Pinpoint the cell where the given text exists, returning its [X, Y] midpoint coordinate. 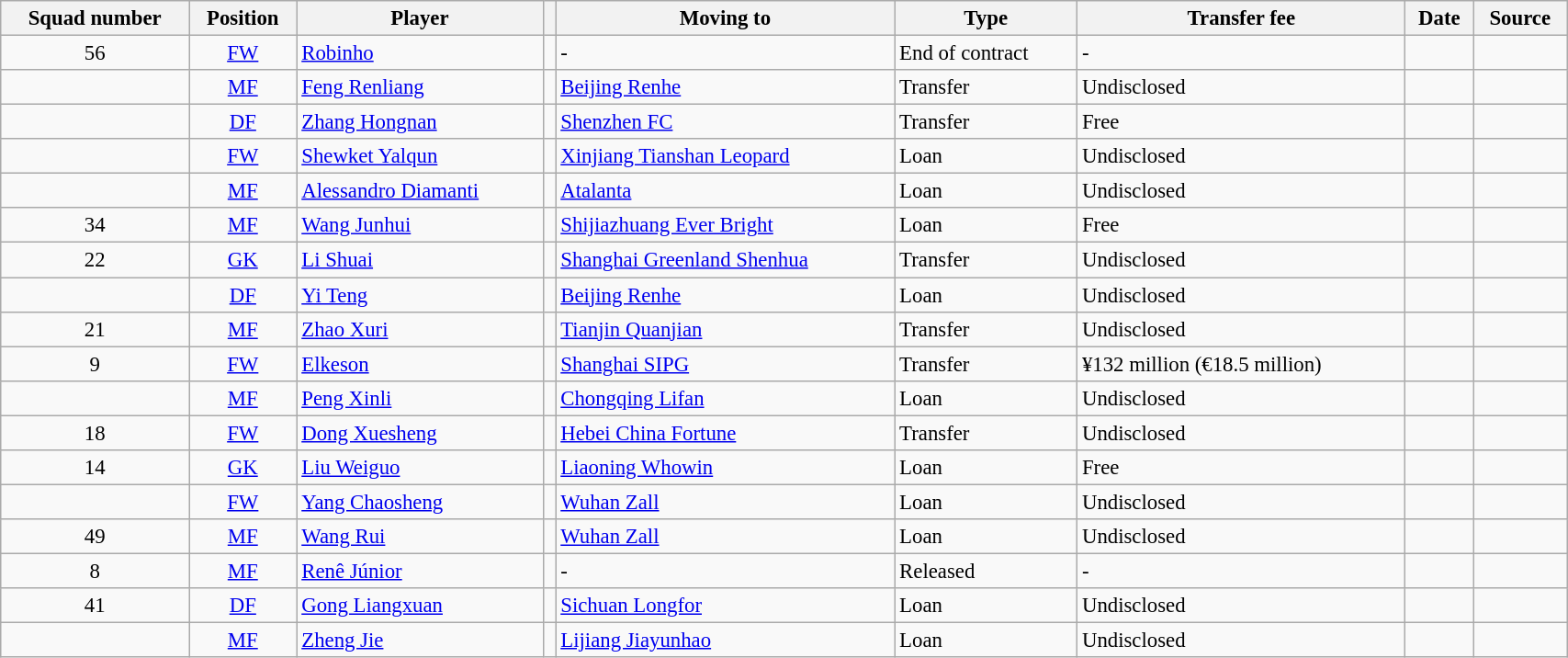
56 [96, 53]
9 [96, 364]
Player [420, 18]
Type [987, 18]
Liaoning Whowin [726, 468]
Robinho [420, 53]
Dong Xuesheng [420, 433]
Sichuan Longfor [726, 606]
Transfer fee [1242, 18]
Atalanta [726, 191]
21 [96, 329]
Shanghai SIPG [726, 364]
Date [1439, 18]
Alessandro Diamanti [420, 191]
Moving to [726, 18]
Tianjin Quanjian [726, 329]
Chongqing Lifan [726, 398]
41 [96, 606]
Yi Teng [420, 295]
Squad number [96, 18]
Li Shuai [420, 260]
Zhang Hongnan [420, 122]
Zhao Xuri [420, 329]
18 [96, 433]
Shewket Yalqun [420, 156]
Wang Junhui [420, 225]
8 [96, 571]
End of contract [987, 53]
¥132 million (€18.5 million) [1242, 364]
Peng Xinli [420, 398]
Feng Renliang [420, 87]
Shenzhen FC [726, 122]
Hebei China Fortune [726, 433]
Lijiang Jiayunhao [726, 641]
Source [1520, 18]
Shijiazhuang Ever Bright [726, 225]
Xinjiang Tianshan Leopard [726, 156]
Released [987, 571]
34 [96, 225]
Wang Rui [420, 537]
Liu Weiguo [420, 468]
Shanghai Greenland Shenhua [726, 260]
14 [96, 468]
Yang Chaosheng [420, 502]
Elkeson [420, 364]
Zheng Jie [420, 641]
Renê Júnior [420, 571]
Position [243, 18]
49 [96, 537]
Gong Liangxuan [420, 606]
22 [96, 260]
